Capture the cell that displays the provided text and extract its [X, Y] central coordinate. 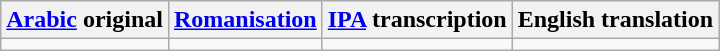
English translation [615, 20]
Romanisation [245, 20]
Arabic original [85, 20]
IPA transcription [417, 20]
